Locate the cell with the specified text and output its [x, y] center coordinate. 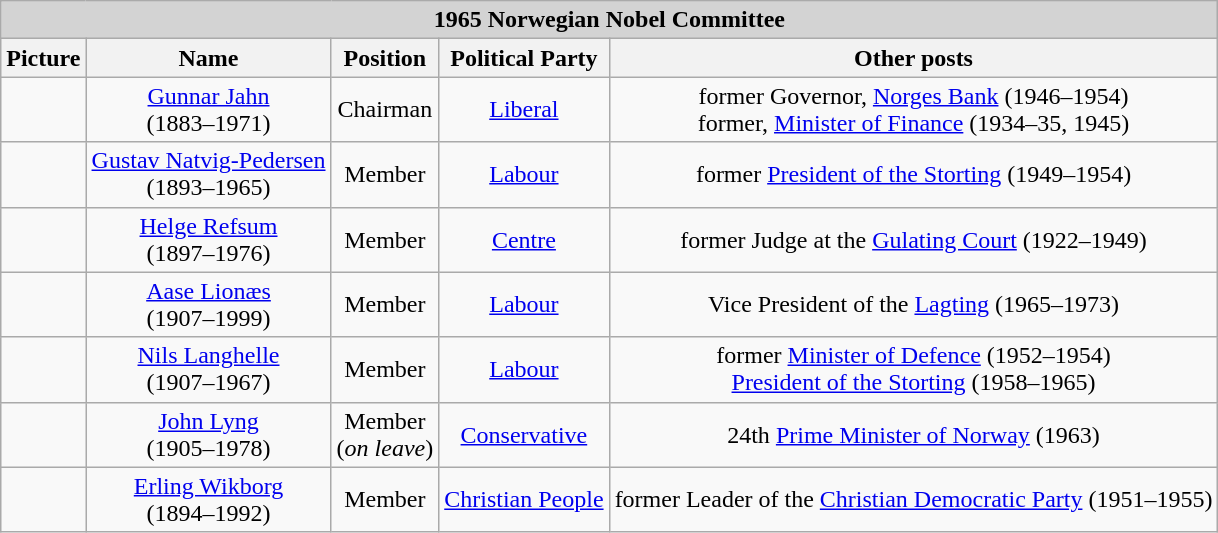
Name [208, 58]
Vice President of the Lagting (1965–1973) [914, 304]
Political Party [524, 58]
Centre [524, 240]
Conservative [524, 434]
John Lyng (1905–1978) [208, 434]
former Governor, Norges Bank (1946–1954)former, Minister of Finance (1934–35, 1945) [914, 110]
Member (on leave) [385, 434]
Liberal [524, 110]
Christian People [524, 500]
Aase Lionæs (1907–1999) [208, 304]
Chairman [385, 110]
Picture [44, 58]
former President of the Storting (1949–1954) [914, 174]
Other posts [914, 58]
former Minister of Defence (1952–1954)President of the Storting (1958–1965) [914, 370]
Position [385, 58]
Helge Refsum (1897–1976) [208, 240]
Gustav Natvig-Pedersen (1893–1965) [208, 174]
former Judge at the Gulating Court (1922–1949) [914, 240]
1965 Norwegian Nobel Committee [610, 20]
Erling Wikborg (1894–1992) [208, 500]
24th Prime Minister of Norway (1963) [914, 434]
former Leader of the Christian Democratic Party (1951–1955) [914, 500]
Gunnar Jahn (1883–1971) [208, 110]
Nils Langhelle (1907–1967) [208, 370]
